Detect which cell encompasses the target text, then output its [X, Y] center coordinate. 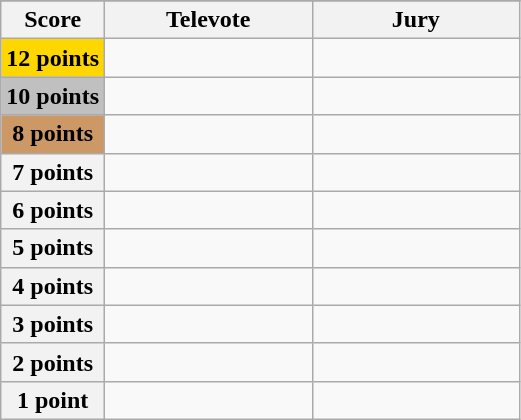
Jury [416, 20]
8 points [53, 134]
Score [53, 20]
4 points [53, 286]
7 points [53, 172]
5 points [53, 248]
2 points [53, 362]
3 points [53, 324]
6 points [53, 210]
Televote [209, 20]
1 point [53, 400]
10 points [53, 96]
12 points [53, 58]
